Pinpoint the cell where the given text exists, returning its [X, Y] midpoint coordinate. 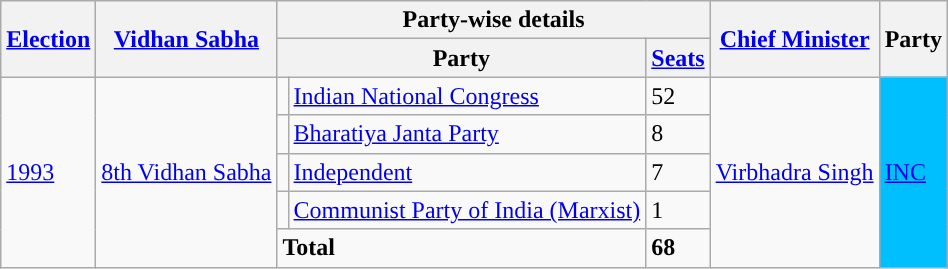
INC [913, 172]
68 [678, 248]
8th Vidhan Sabha [186, 172]
Communist Party of India (Marxist) [467, 210]
52 [678, 96]
Virbhadra Singh [794, 172]
Bharatiya Janta Party [467, 134]
Total [462, 248]
Vidhan Sabha [186, 39]
8 [678, 134]
7 [678, 172]
Independent [467, 172]
Election [48, 39]
1993 [48, 172]
Seats [678, 58]
Indian National Congress [467, 96]
1 [678, 210]
Party-wise details [494, 20]
Chief Minister [794, 39]
